Scan for the cell matching the given text and deliver its [x, y] coordinate at center. 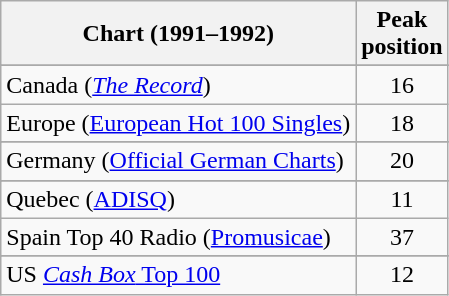
Peakposition [402, 34]
Spain Top 40 Radio (Promusicae) [178, 237]
16 [402, 85]
Quebec (ADISQ) [178, 199]
Chart (1991–1992) [178, 34]
Canada (The Record) [178, 85]
12 [402, 275]
18 [402, 123]
37 [402, 237]
20 [402, 161]
Germany (Official German Charts) [178, 161]
US Cash Box Top 100 [178, 275]
Europe (European Hot 100 Singles) [178, 123]
11 [402, 199]
